Return the (x, y) coordinate for the center point of the cell that contains the specified text.  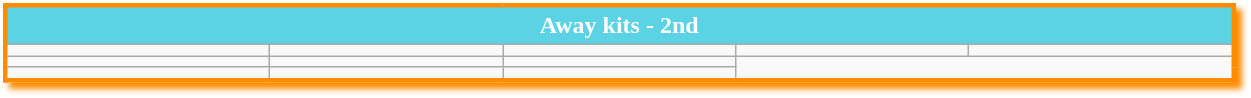
Away kits - 2nd (619, 25)
